Identify which cell holds the provided text, then report its [X, Y] central coordinate. 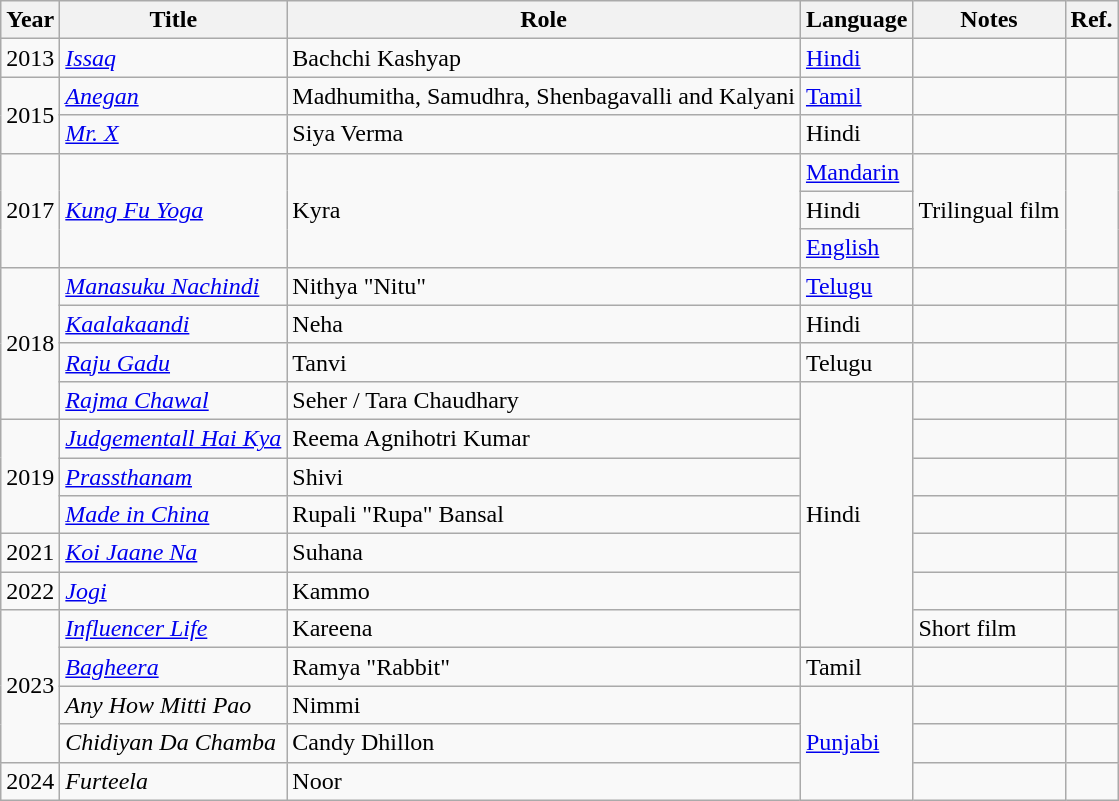
2017 [30, 210]
Role [544, 20]
Bagheera [174, 667]
Manasuku Nachindi [174, 286]
Year [30, 20]
Suhana [544, 553]
2013 [30, 58]
Judgementall Hai Kya [174, 438]
Candy Dhillon [544, 743]
Madhumitha, Samudhra, Shenbagavalli and Kalyani [544, 96]
Nithya "Nitu" [544, 286]
Notes [989, 20]
Mr. X [174, 134]
Anegan [174, 96]
Noor [544, 781]
Trilingual film [989, 210]
Chidiyan Da Chamba [174, 743]
Tanvi [544, 362]
Raju Gadu [174, 362]
2023 [30, 686]
Kung Fu Yoga [174, 210]
Kyra [544, 210]
2015 [30, 115]
Nimmi [544, 705]
Title [174, 20]
Shivi [544, 477]
Punjabi [856, 743]
2024 [30, 781]
English [856, 248]
Ramya "Rabbit" [544, 667]
Bachchi Kashyap [544, 58]
Seher / Tara Chaudhary [544, 400]
Mandarin [856, 172]
Koi Jaane Na [174, 553]
Kaalakaandi [174, 324]
Influencer Life [174, 629]
2021 [30, 553]
Kareena [544, 629]
2019 [30, 476]
2022 [30, 591]
2018 [30, 343]
Kammo [544, 591]
Issaq [174, 58]
Jogi [174, 591]
Rupali "Rupa" Bansal [544, 515]
Prassthanam [174, 477]
Siya Verma [544, 134]
Furteela [174, 781]
Short film [989, 629]
Neha [544, 324]
Made in China [174, 515]
Reema Agnihotri Kumar [544, 438]
Language [856, 20]
Rajma Chawal [174, 400]
Any How Mitti Pao [174, 705]
Ref. [1092, 20]
